From the cell containing the given text, extract its center point as [X, Y] coordinate. 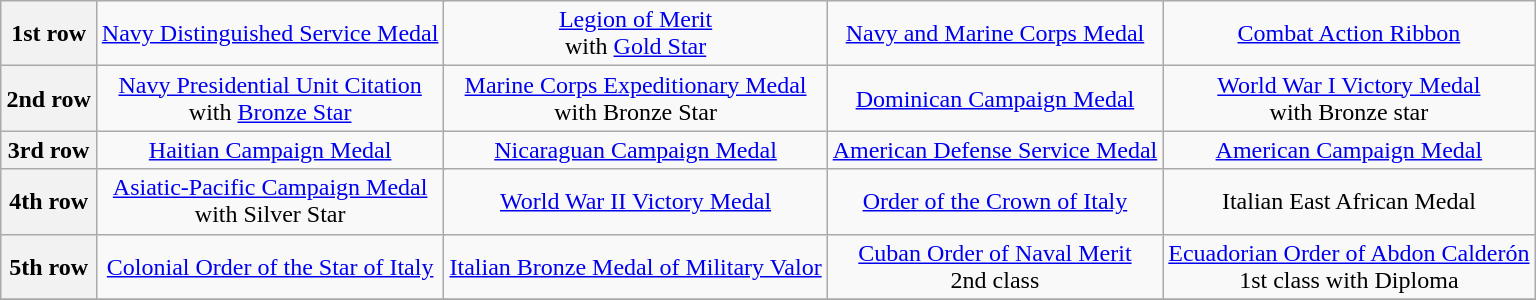
4th row [48, 202]
World War II Victory Medal [636, 202]
Asiatic-Pacific Campaign Medalwith Silver Star [270, 202]
3rd row [48, 150]
Navy Distinguished Service Medal [270, 34]
Colonial Order of the Star of Italy [270, 266]
Order of the Crown of Italy [995, 202]
1st row [48, 34]
Nicaraguan Campaign Medal [636, 150]
Navy Presidential Unit Citationwith Bronze Star [270, 98]
American Campaign Medal [1349, 150]
2nd row [48, 98]
Marine Corps Expeditionary Medalwith Bronze Star [636, 98]
Haitian Campaign Medal [270, 150]
Cuban Order of Naval Merit2nd class [995, 266]
5th row [48, 266]
Italian East African Medal [1349, 202]
Dominican Campaign Medal [995, 98]
Legion of Meritwith Gold Star [636, 34]
Navy and Marine Corps Medal [995, 34]
World War I Victory Medalwith Bronze star [1349, 98]
Ecuadorian Order of Abdon Calderón1st class with Diploma [1349, 266]
American Defense Service Medal [995, 150]
Combat Action Ribbon [1349, 34]
Italian Bronze Medal of Military Valor [636, 266]
